From the cell containing the given text, extract its center point as [x, y] coordinate. 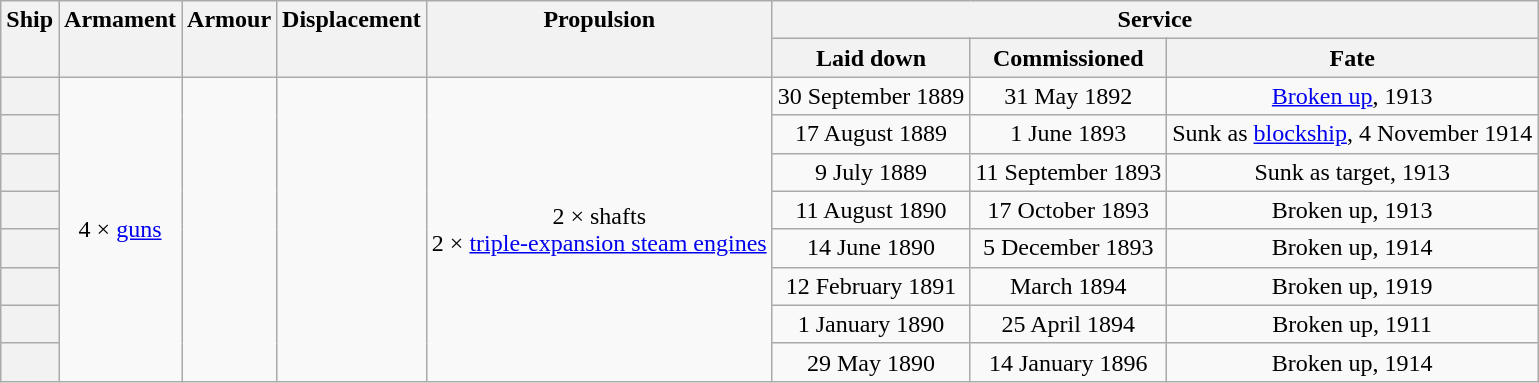
Service [1155, 20]
Sunk as target, 1913 [1352, 172]
17 August 1889 [871, 134]
Armour [230, 39]
Broken up, 1911 [1352, 324]
14 June 1890 [871, 248]
11 September 1893 [1068, 172]
4 × guns [120, 229]
5 December 1893 [1068, 248]
Propulsion [599, 39]
March 1894 [1068, 286]
2 × shafts2 × triple-expansion steam engines [599, 229]
Broken up, 1919 [1352, 286]
1 January 1890 [871, 324]
9 July 1889 [871, 172]
12 February 1891 [871, 286]
Fate [1352, 58]
Armament [120, 39]
17 October 1893 [1068, 210]
30 September 1889 [871, 96]
Ship [30, 39]
Displacement [352, 39]
Commissioned [1068, 58]
14 January 1896 [1068, 362]
Sunk as blockship, 4 November 1914 [1352, 134]
1 June 1893 [1068, 134]
Laid down [871, 58]
25 April 1894 [1068, 324]
31 May 1892 [1068, 96]
11 August 1890 [871, 210]
29 May 1890 [871, 362]
